From the cell containing the given text, extract its center point as (X, Y) coordinate. 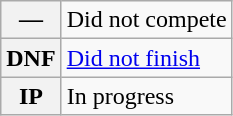
DNF (31, 58)
In progress (146, 96)
Did not compete (146, 20)
IP (31, 96)
— (31, 20)
Did not finish (146, 58)
